Extract the [X, Y] coordinate from the center of the cell holding the provided text.  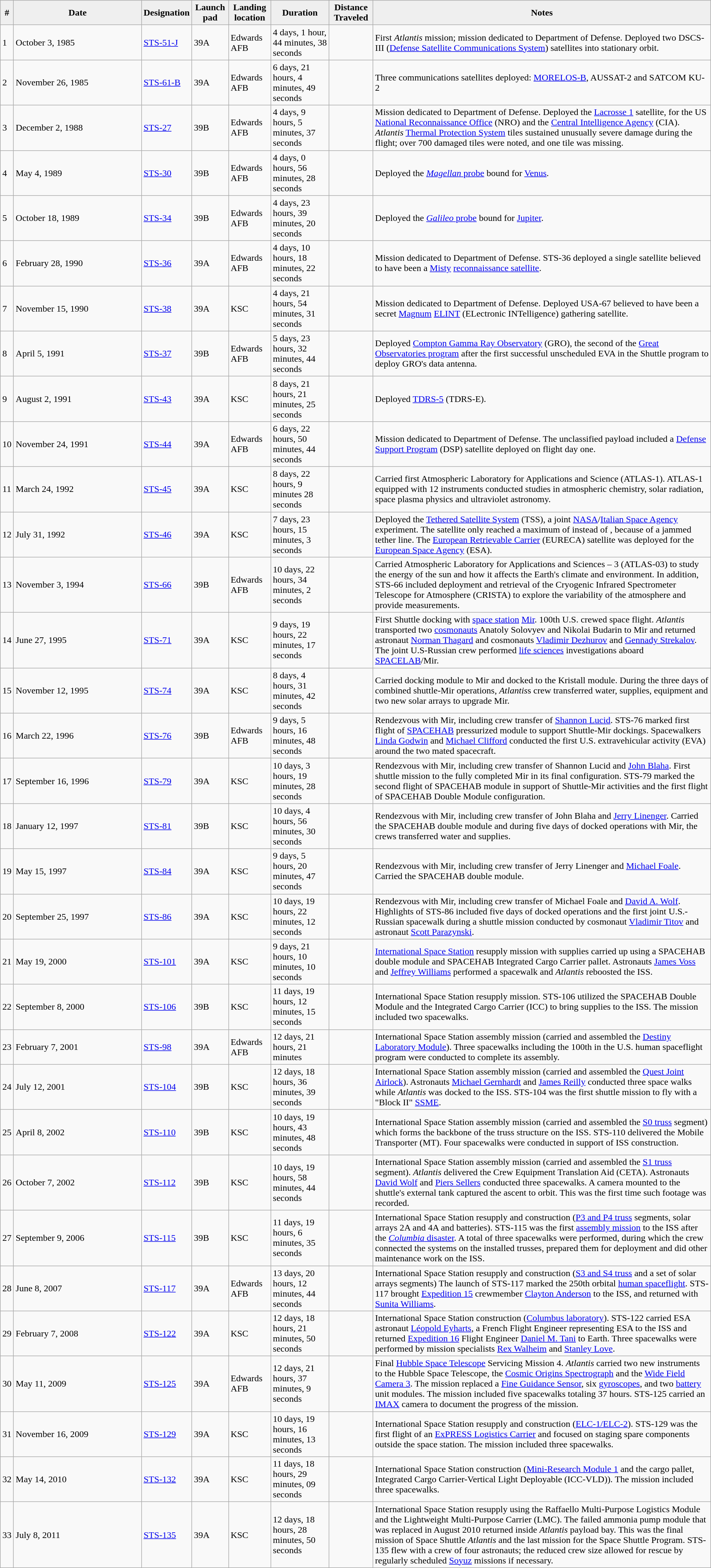
STS-129 [166, 1434]
STS-135 [166, 1535]
STS-43 [166, 399]
November 12, 1995 [77, 691]
October 7, 2002 [77, 1182]
STS-30 [166, 173]
September 8, 2000 [77, 1007]
Duration [300, 13]
11 days, 19 hours, 6 minutes, 35 seconds [300, 1238]
STS-66 [166, 585]
STS-115 [166, 1238]
STS-45 [166, 489]
STS-101 [166, 962]
February 28, 1990 [77, 263]
STS-117 [166, 1288]
8 days, 21 hours, 21 minutes, 25 seconds [300, 399]
4 days, 23 hours, 39 minutes, 20 seconds [300, 218]
29 [7, 1334]
April 8, 2002 [77, 1132]
6 days, 21 hours, 4 minutes, 49 seconds [300, 83]
6 days, 22 hours, 50 minutes, 44 seconds [300, 444]
STS-98 [166, 1047]
Distance Traveled [351, 13]
STS-34 [166, 218]
May 15, 1997 [77, 871]
Mission dedicated to Department of Defense. The unclassified payload included a Defense Support Program (DSP) satellite deployed on flight day one. [542, 444]
27 [7, 1238]
17 [7, 781]
Deployed TDRS-5 (TDRS-E). [542, 399]
November 24, 1991 [77, 444]
18 [7, 826]
10 days, 3 hours, 19 minutes, 28 seconds [300, 781]
Three communications satellites deployed: MORELOS-B, AUSSAT-2 and SATCOM KU-2 [542, 83]
October 3, 1985 [77, 43]
# [7, 13]
19 [7, 871]
3 [7, 128]
4 [7, 173]
STS-122 [166, 1334]
November 15, 1990 [77, 308]
16 [7, 736]
33 [7, 1535]
Mission dedicated to Department of Defense. STS-36 deployed a single satellite believed to have been a Misty reconnaissance satellite. [542, 263]
September 16, 1996 [77, 781]
STS-46 [166, 534]
9 days, 19 hours, 22 minutes, 17 seconds [300, 640]
14 [7, 640]
25 [7, 1132]
4 days, 0 hours, 56 minutes, 28 seconds [300, 173]
9 [7, 399]
STS-132 [166, 1480]
10 [7, 444]
12 days, 18 hours, 36 minutes, 39 seconds [300, 1087]
5 days, 23 hours, 32 minutes, 44 seconds [300, 354]
22 [7, 1007]
11 [7, 489]
12 days, 18 hours, 21 minutes, 50 seconds [300, 1334]
November 16, 2009 [77, 1434]
28 [7, 1288]
7 days, 23 hours, 15 minutes, 3 seconds [300, 534]
STS-106 [166, 1007]
November 26, 1985 [77, 83]
March 24, 1992 [77, 489]
Date [77, 13]
Deployed the Galileo probe bound for Jupiter. [542, 218]
10 days, 19 hours, 43 minutes, 48 seconds [300, 1132]
STS-27 [166, 128]
10 days, 19 hours, 58 minutes, 44 seconds [300, 1182]
5 [7, 218]
Deployed the Magellan probe bound for Venus. [542, 173]
STS-37 [166, 354]
STS-112 [166, 1182]
STS-51-J [166, 43]
May 14, 2010 [77, 1480]
STS-104 [166, 1087]
8 days, 22 hours, 9 minutes 28 seconds [300, 489]
STS-81 [166, 826]
Designation [166, 13]
10 days, 19 hours, 16 minutes, 13 seconds [300, 1434]
12 days, 21 hours, 21 minutes [300, 1047]
Launch pad [210, 13]
Landing location [250, 13]
9 days, 5 hours, 16 minutes, 48 seconds [300, 736]
26 [7, 1182]
April 5, 1991 [77, 354]
31 [7, 1434]
4 days, 1 hour, 44 minutes, 38 seconds [300, 43]
10 days, 4 hours, 56 minutes, 30 seconds [300, 826]
4 days, 21 hours, 54 minutes, 31 seconds [300, 308]
21 [7, 962]
September 9, 2006 [77, 1238]
STS-74 [166, 691]
STS-110 [166, 1132]
30 [7, 1384]
12 days, 21 hours, 37 minutes, 9 seconds [300, 1384]
January 12, 1997 [77, 826]
13 days, 20 hours, 12 minutes, 44 seconds [300, 1288]
10 days, 22 hours, 34 minutes, 2 seconds [300, 585]
STS-125 [166, 1384]
11 days, 18 hours, 29 minutes, 09 seconds [300, 1480]
December 2, 1988 [77, 128]
11 days, 19 hours, 12 minutes, 15 seconds [300, 1007]
13 [7, 585]
4 days, 10 hours, 18 minutes, 22 seconds [300, 263]
4 days, 9 hours, 5 minutes, 37 seconds [300, 128]
6 [7, 263]
12 days, 18 hours, 28 minutes, 50 seconds [300, 1535]
September 25, 1997 [77, 916]
May 19, 2000 [77, 962]
STS-71 [166, 640]
June 8, 2007 [77, 1288]
October 18, 1989 [77, 218]
32 [7, 1480]
STS-86 [166, 916]
STS-38 [166, 308]
May 11, 2009 [77, 1384]
May 4, 1989 [77, 173]
August 2, 1991 [77, 399]
STS-44 [166, 444]
15 [7, 691]
STS-61-B [166, 83]
February 7, 2008 [77, 1334]
Notes [542, 13]
STS-84 [166, 871]
February 7, 2001 [77, 1047]
Rendezvous with Mir, including crew transfer of Jerry Linenger and Michael Foale. Carried the SPACEHAB double module. [542, 871]
24 [7, 1087]
July 31, 1992 [77, 534]
November 3, 1994 [77, 585]
STS-36 [166, 263]
7 [7, 308]
8 [7, 354]
2 [7, 83]
10 days, 19 hours, 22 minutes, 12 seconds [300, 916]
23 [7, 1047]
July 8, 2011 [77, 1535]
8 days, 4 hours, 31 minutes, 42 seconds [300, 691]
STS-76 [166, 736]
STS-79 [166, 781]
9 days, 5 hours, 20 minutes, 47 seconds [300, 871]
March 22, 1996 [77, 736]
20 [7, 916]
1 [7, 43]
June 27, 1995 [77, 640]
12 [7, 534]
9 days, 21 hours, 10 minutes, 10 seconds [300, 962]
July 12, 2001 [77, 1087]
